Locate the cell with the specified text and output its (x, y) center coordinate. 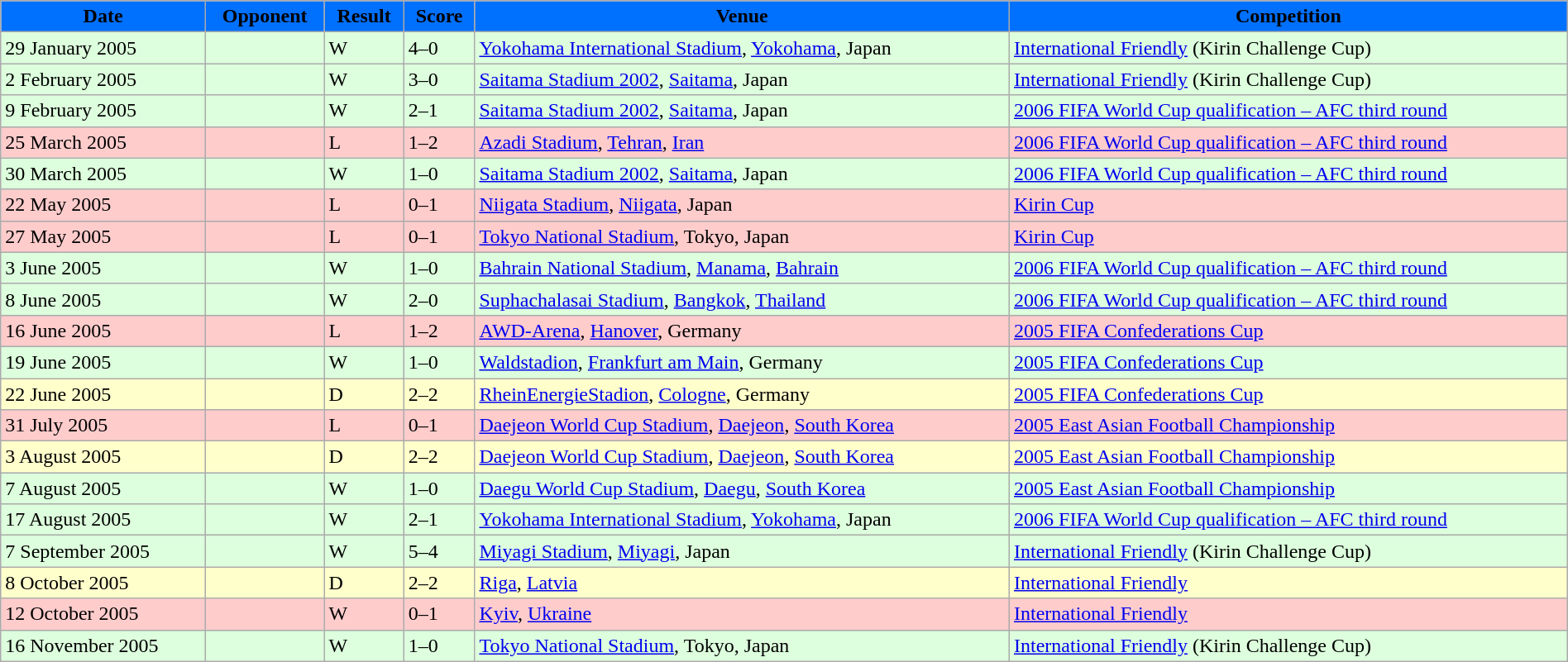
27 May 2005 (103, 236)
8 October 2005 (103, 583)
Kyiv, Ukraine (743, 614)
16 November 2005 (103, 645)
17 August 2005 (103, 520)
29 January 2005 (103, 48)
16 June 2005 (103, 331)
30 March 2005 (103, 174)
7 September 2005 (103, 551)
Bahrain National Stadium, Manama, Bahrain (743, 268)
Niigata Stadium, Niigata, Japan (743, 205)
25 March 2005 (103, 142)
Competition (1288, 17)
AWD-Arena, Hanover, Germany (743, 331)
22 June 2005 (103, 394)
Date (103, 17)
Suphachalasai Stadium, Bangkok, Thailand (743, 299)
2 February 2005 (103, 79)
Riga, Latvia (743, 583)
Miyagi Stadium, Miyagi, Japan (743, 551)
Result (364, 17)
5–4 (439, 551)
4–0 (439, 48)
3 August 2005 (103, 457)
2–0 (439, 299)
12 October 2005 (103, 614)
3 June 2005 (103, 268)
19 June 2005 (103, 362)
Waldstadion, Frankfurt am Main, Germany (743, 362)
3–0 (439, 79)
8 June 2005 (103, 299)
Venue (743, 17)
Score (439, 17)
Daegu World Cup Stadium, Daegu, South Korea (743, 488)
RheinEnergieStadion, Cologne, Germany (743, 394)
22 May 2005 (103, 205)
Opponent (265, 17)
9 February 2005 (103, 111)
7 August 2005 (103, 488)
Azadi Stadium, Tehran, Iran (743, 142)
31 July 2005 (103, 426)
